Output the (X, Y) coordinate of the center of the cell containing the given text.  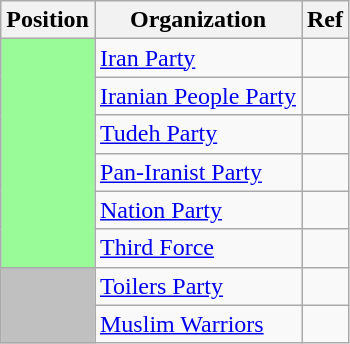
Nation Party (198, 210)
Iranian People Party (198, 96)
Organization (198, 20)
Iran Party (198, 58)
Toilers Party (198, 286)
Third Force (198, 248)
Ref (326, 20)
Muslim Warriors (198, 324)
Pan-Iranist Party (198, 172)
Tudeh Party (198, 134)
Position (48, 20)
